Return (x, y) of the center of cell containing provided text 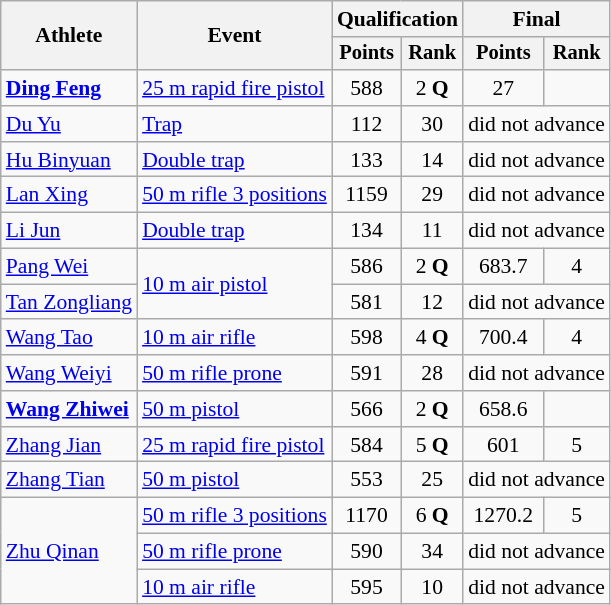
Pang Wei (69, 267)
27 (503, 88)
Final (536, 19)
595 (366, 587)
Li Jun (69, 231)
Ding Feng (69, 88)
28 (432, 373)
Athlete (69, 36)
Zhang Jian (69, 445)
553 (366, 480)
Event (234, 36)
29 (432, 195)
1170 (366, 516)
10 (432, 587)
6 Q (432, 516)
598 (366, 338)
Tan Zongliang (69, 302)
Wang Weiyi (69, 373)
112 (366, 124)
683.7 (503, 267)
12 (432, 302)
30 (432, 124)
1159 (366, 195)
601 (503, 445)
133 (366, 160)
1270.2 (503, 516)
11 (432, 231)
Wang Tao (69, 338)
14 (432, 160)
Du Yu (69, 124)
Qualification (398, 19)
590 (366, 552)
5 Q (432, 445)
584 (366, 445)
34 (432, 552)
581 (366, 302)
586 (366, 267)
134 (366, 231)
4 Q (432, 338)
Zhu Qinan (69, 552)
588 (366, 88)
Lan Xing (69, 195)
700.4 (503, 338)
566 (366, 409)
Hu Binyuan (69, 160)
658.6 (503, 409)
591 (366, 373)
Zhang Tian (69, 480)
25 (432, 480)
Trap (234, 124)
Wang Zhiwei (69, 409)
10 m air pistol (234, 284)
